Detect which cell encompasses the target text, then output its (X, Y) center coordinate. 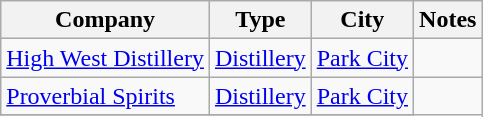
High West Distillery (106, 58)
City (362, 20)
Company (106, 20)
Notes (448, 20)
Proverbial Spirits (106, 96)
Type (260, 20)
